For the text-containing cell, return its midpoint in [X, Y] coordinate format. 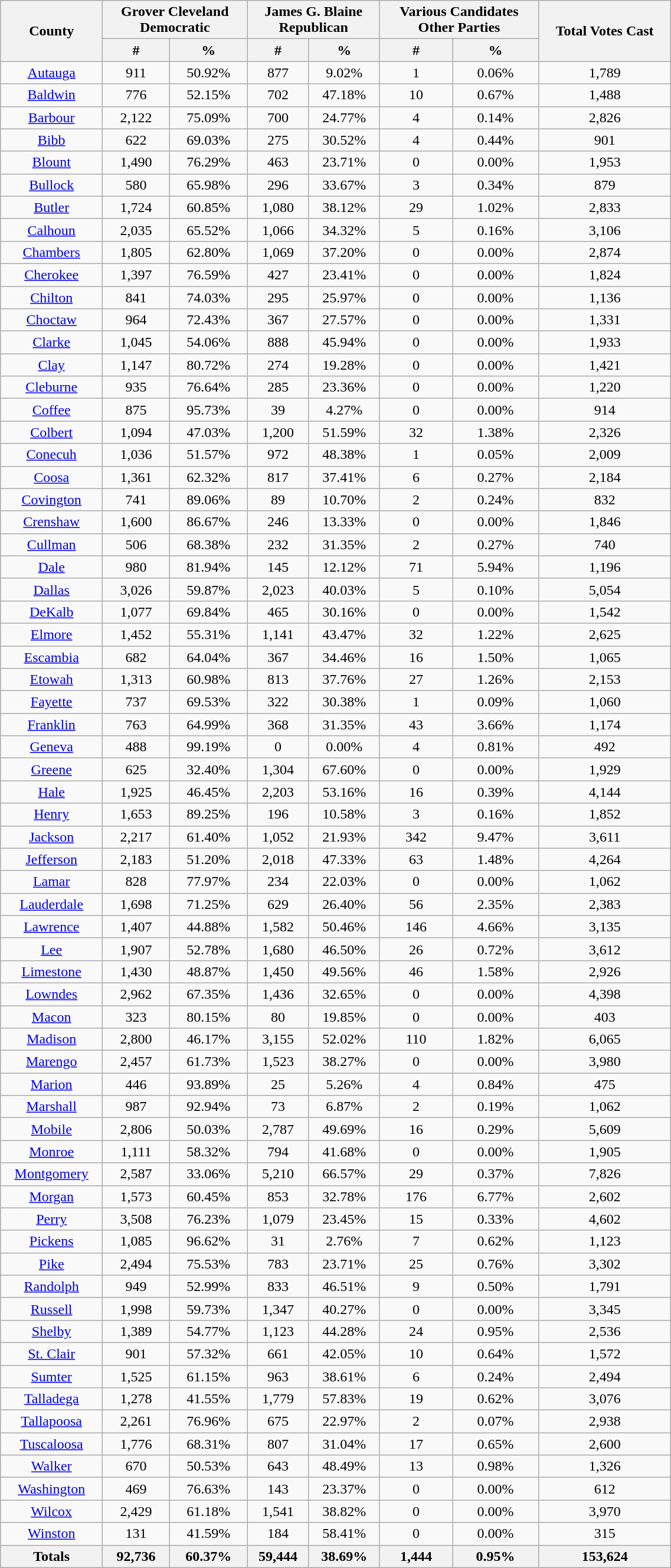
51.20% [208, 859]
Marengo [52, 1062]
6,065 [604, 1039]
234 [278, 882]
807 [278, 1444]
46.50% [344, 949]
972 [278, 455]
County [52, 31]
0.07% [496, 1422]
7,826 [604, 1174]
Winston [52, 1534]
2,600 [604, 1444]
27.57% [344, 320]
2,602 [604, 1197]
Montgomery [52, 1174]
1,421 [604, 365]
Colbert [52, 432]
Baldwin [52, 95]
64.99% [208, 725]
63 [415, 859]
0.34% [496, 185]
33.67% [344, 185]
Lauderdale [52, 904]
Macon [52, 1016]
1.58% [496, 972]
Pike [52, 1264]
1,805 [136, 252]
1,361 [136, 477]
33.06% [208, 1174]
James G. BlaineRepublican [313, 20]
1,998 [136, 1309]
44.28% [344, 1331]
7 [415, 1241]
69.53% [208, 702]
68.38% [208, 545]
71 [415, 567]
Jefferson [52, 859]
Greene [52, 770]
1.50% [496, 657]
2,326 [604, 432]
1,278 [136, 1399]
38.61% [344, 1377]
817 [278, 477]
62.80% [208, 252]
46.45% [208, 792]
3,135 [604, 927]
3,106 [604, 230]
32.40% [208, 770]
612 [604, 1489]
1,925 [136, 792]
23.37% [344, 1489]
110 [415, 1039]
26.40% [344, 904]
3,508 [136, 1219]
Etowah [52, 680]
32.65% [344, 994]
26 [415, 949]
2,203 [278, 792]
0.37% [496, 1174]
32.78% [344, 1197]
1,572 [604, 1354]
61.40% [208, 837]
Madison [52, 1039]
0.05% [496, 455]
47.33% [344, 859]
75.53% [208, 1264]
Various CandidatesOther Parties [459, 20]
4,398 [604, 994]
2,009 [604, 455]
776 [136, 95]
65.52% [208, 230]
0.10% [496, 589]
46.17% [208, 1039]
465 [278, 612]
1,953 [604, 162]
146 [415, 927]
131 [136, 1534]
Henry [52, 814]
61.15% [208, 1377]
1,724 [136, 207]
964 [136, 320]
3,980 [604, 1062]
89.25% [208, 814]
Calhoun [52, 230]
Grover ClevelandDemocratic [175, 20]
1,852 [604, 814]
Talladega [52, 1399]
Conecuh [52, 455]
1.02% [496, 207]
3,970 [604, 1511]
58.32% [208, 1152]
45.94% [344, 343]
Lamar [52, 882]
76.23% [208, 1219]
39 [278, 410]
2,261 [136, 1422]
52.15% [208, 95]
492 [604, 747]
69.84% [208, 612]
1,680 [278, 949]
196 [278, 814]
0.81% [496, 747]
2.35% [496, 904]
58.41% [344, 1534]
1,220 [604, 387]
59,444 [278, 1556]
Perry [52, 1219]
23.36% [344, 387]
10.70% [344, 500]
914 [604, 410]
1,573 [136, 1197]
48.87% [208, 972]
1,523 [278, 1062]
Fayette [52, 702]
46 [415, 972]
322 [278, 702]
463 [278, 162]
38.27% [344, 1062]
76.96% [208, 1422]
1.22% [496, 634]
6.87% [344, 1107]
794 [278, 1152]
49.56% [344, 972]
54.06% [208, 343]
34.46% [344, 657]
1,077 [136, 612]
3.66% [496, 725]
Hale [52, 792]
143 [278, 1489]
1,147 [136, 365]
Wilcox [52, 1511]
Marion [52, 1084]
145 [278, 567]
1,174 [604, 725]
675 [278, 1422]
Sumter [52, 1377]
2,800 [136, 1039]
37.20% [344, 252]
783 [278, 1264]
Mobile [52, 1129]
99.19% [208, 747]
71.25% [208, 904]
80 [278, 1016]
3,612 [604, 949]
4.66% [496, 927]
Marshall [52, 1107]
285 [278, 387]
670 [136, 1466]
296 [278, 185]
19.85% [344, 1016]
30.38% [344, 702]
Washington [52, 1489]
24.77% [344, 118]
89.06% [208, 500]
69.03% [208, 140]
Elmore [52, 634]
935 [136, 387]
17 [415, 1444]
1,525 [136, 1377]
40.03% [344, 589]
1,141 [278, 634]
0.64% [496, 1354]
49.69% [344, 1129]
315 [604, 1534]
Lowndes [52, 994]
80.15% [208, 1016]
31 [278, 1241]
3,026 [136, 589]
446 [136, 1084]
475 [604, 1084]
77.97% [208, 882]
92,736 [136, 1556]
50.03% [208, 1129]
2,938 [604, 1422]
59.87% [208, 589]
81.94% [208, 567]
61.73% [208, 1062]
75.09% [208, 118]
1,698 [136, 904]
2,122 [136, 118]
Covington [52, 500]
Monroe [52, 1152]
95.73% [208, 410]
Geneva [52, 747]
1,304 [278, 770]
Barbour [52, 118]
3,611 [604, 837]
2,457 [136, 1062]
72.43% [208, 320]
153,624 [604, 1556]
1,313 [136, 680]
62.32% [208, 477]
1,196 [604, 567]
9.02% [344, 73]
38.12% [344, 207]
643 [278, 1466]
700 [278, 118]
1,933 [604, 343]
2,536 [604, 1331]
4,264 [604, 859]
Walker [52, 1466]
2,833 [604, 207]
949 [136, 1286]
4.27% [344, 410]
Chilton [52, 297]
1,066 [278, 230]
56 [415, 904]
1,200 [278, 432]
2,023 [278, 589]
65.98% [208, 185]
1,136 [604, 297]
2,926 [604, 972]
Lawrence [52, 927]
50.53% [208, 1466]
2,962 [136, 994]
625 [136, 770]
86.67% [208, 522]
2,787 [278, 1129]
40.27% [344, 1309]
27 [415, 680]
Dallas [52, 589]
506 [136, 545]
Totals [52, 1556]
Russell [52, 1309]
55.31% [208, 634]
47.18% [344, 95]
25.97% [344, 297]
51.57% [208, 455]
2,383 [604, 904]
1,452 [136, 634]
980 [136, 567]
0.33% [496, 1219]
52.78% [208, 949]
1,488 [604, 95]
853 [278, 1197]
403 [604, 1016]
1,347 [278, 1309]
76.29% [208, 162]
1,779 [278, 1399]
828 [136, 882]
30.16% [344, 612]
13 [415, 1466]
52.99% [208, 1286]
0.65% [496, 1444]
0.09% [496, 702]
43.47% [344, 634]
76.63% [208, 1489]
37.76% [344, 680]
3,302 [604, 1264]
740 [604, 545]
Shelby [52, 1331]
Pickens [52, 1241]
2,587 [136, 1174]
19 [415, 1399]
5,609 [604, 1129]
43 [415, 725]
176 [415, 1197]
59.73% [208, 1309]
1,069 [278, 252]
232 [278, 545]
2,429 [136, 1511]
0.84% [496, 1084]
48.49% [344, 1466]
Cherokee [52, 275]
47.03% [208, 432]
1,407 [136, 927]
0.14% [496, 118]
Dale [52, 567]
41.55% [208, 1399]
629 [278, 904]
1,036 [136, 455]
875 [136, 410]
41.68% [344, 1152]
1,791 [604, 1286]
580 [136, 185]
3,076 [604, 1399]
0.19% [496, 1107]
5.94% [496, 567]
23.41% [344, 275]
682 [136, 657]
1,905 [604, 1152]
Clay [52, 365]
76.59% [208, 275]
488 [136, 747]
1,600 [136, 522]
2,217 [136, 837]
42.05% [344, 1354]
1,824 [604, 275]
24 [415, 1331]
342 [415, 837]
987 [136, 1107]
15 [415, 1219]
0.44% [496, 140]
0.50% [496, 1286]
368 [278, 725]
0.06% [496, 73]
3,155 [278, 1039]
Coosa [52, 477]
841 [136, 297]
68.31% [208, 1444]
Bullock [52, 185]
Tuscaloosa [52, 1444]
2,018 [278, 859]
741 [136, 500]
1,582 [278, 927]
76.64% [208, 387]
Morgan [52, 1197]
2,806 [136, 1129]
4,602 [604, 1219]
Crenshaw [52, 522]
73 [278, 1107]
37.41% [344, 477]
34.32% [344, 230]
22.97% [344, 1422]
Randolph [52, 1286]
1,444 [415, 1556]
2,184 [604, 477]
1,907 [136, 949]
0.39% [496, 792]
2,183 [136, 859]
737 [136, 702]
2,035 [136, 230]
888 [278, 343]
50.92% [208, 73]
1,436 [278, 994]
5.26% [344, 1084]
832 [604, 500]
Franklin [52, 725]
Bibb [52, 140]
1,541 [278, 1511]
DeKalb [52, 612]
Jackson [52, 837]
30.52% [344, 140]
92.94% [208, 1107]
38.69% [344, 1556]
Butler [52, 207]
6.77% [496, 1197]
74.03% [208, 297]
661 [278, 1354]
Total Votes Cast [604, 31]
Chambers [52, 252]
1,397 [136, 275]
0.67% [496, 95]
1,079 [278, 1219]
763 [136, 725]
1.82% [496, 1039]
1,045 [136, 343]
44.88% [208, 927]
1,542 [604, 612]
93.89% [208, 1084]
4,144 [604, 792]
67.35% [208, 994]
54.77% [208, 1331]
60.45% [208, 1197]
1.26% [496, 680]
3,345 [604, 1309]
19.28% [344, 365]
5,210 [278, 1174]
184 [278, 1534]
1,080 [278, 207]
60.37% [208, 1556]
2,874 [604, 252]
Autauga [52, 73]
1.48% [496, 859]
2.76% [344, 1241]
46.51% [344, 1286]
60.98% [208, 680]
1,094 [136, 432]
813 [278, 680]
67.60% [344, 770]
833 [278, 1286]
64.04% [208, 657]
Cullman [52, 545]
9 [415, 1286]
St. Clair [52, 1354]
323 [136, 1016]
963 [278, 1377]
274 [278, 365]
702 [278, 95]
Escambia [52, 657]
1,789 [604, 73]
879 [604, 185]
52.02% [344, 1039]
38.82% [344, 1511]
1,653 [136, 814]
1,326 [604, 1466]
246 [278, 522]
13.33% [344, 522]
1,331 [604, 320]
1,430 [136, 972]
23.45% [344, 1219]
2,625 [604, 634]
1,490 [136, 162]
96.62% [208, 1241]
51.59% [344, 432]
1,389 [136, 1331]
9.47% [496, 837]
427 [278, 275]
31.04% [344, 1444]
61.18% [208, 1511]
1.38% [496, 432]
57.32% [208, 1354]
89 [278, 500]
66.57% [344, 1174]
Blount [52, 162]
12.12% [344, 567]
21.93% [344, 837]
469 [136, 1489]
Clarke [52, 343]
50.46% [344, 927]
1,065 [604, 657]
Cleburne [52, 387]
41.59% [208, 1534]
1,060 [604, 702]
Lee [52, 949]
1,846 [604, 522]
1,450 [278, 972]
Tallapoosa [52, 1422]
5,054 [604, 589]
48.38% [344, 455]
2,153 [604, 680]
10.58% [344, 814]
275 [278, 140]
Coffee [52, 410]
0.98% [496, 1466]
0.29% [496, 1129]
2,826 [604, 118]
Limestone [52, 972]
1,111 [136, 1152]
911 [136, 73]
Choctaw [52, 320]
1,776 [136, 1444]
1,085 [136, 1241]
295 [278, 297]
877 [278, 73]
1,929 [604, 770]
1,052 [278, 837]
57.83% [344, 1399]
622 [136, 140]
0.76% [496, 1264]
22.03% [344, 882]
80.72% [208, 365]
0.72% [496, 949]
53.16% [344, 792]
60.85% [208, 207]
